Identify which cell holds the provided text, then report its [x, y] central coordinate. 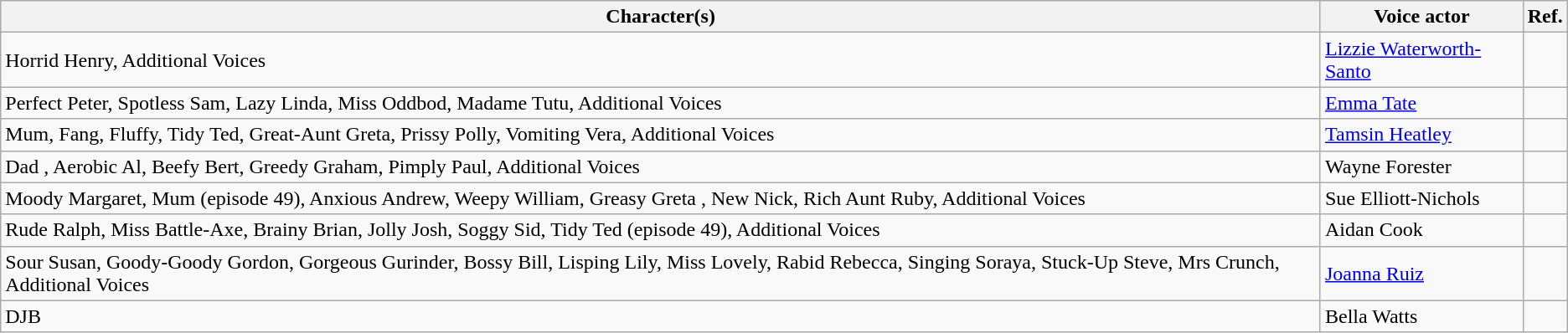
Perfect Peter, Spotless Sam, Lazy Linda, Miss Oddbod, Madame Tutu, Additional Voices [661, 103]
Bella Watts [1421, 316]
Aidan Cook [1421, 230]
Emma Tate [1421, 103]
Character(s) [661, 17]
Joanna Ruiz [1421, 273]
Ref. [1545, 17]
DJB [661, 316]
Horrid Henry, Additional Voices [661, 60]
Dad , Aerobic Al, Beefy Bert, Greedy Graham, Pimply Paul, Additional Voices [661, 166]
Wayne Forester [1421, 166]
Voice actor [1421, 17]
Rude Ralph, Miss Battle-Axe, Brainy Brian, Jolly Josh, Soggy Sid, Tidy Ted (episode 49), Additional Voices [661, 230]
Sue Elliott-Nichols [1421, 198]
Lizzie Waterworth-Santo [1421, 60]
Moody Margaret, Mum (episode 49), Anxious Andrew, Weepy William, Greasy Greta , New Nick, Rich Aunt Ruby, Additional Voices [661, 198]
Tamsin Heatley [1421, 135]
Mum, Fang, Fluffy, Tidy Ted, Great-Aunt Greta, Prissy Polly, Vomiting Vera, Additional Voices [661, 135]
